Locate the cell with the specified text and output its [X, Y] center coordinate. 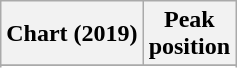
Chart (2019) [72, 34]
Peakposition [189, 34]
